Capture the cell that displays the provided text and extract its [X, Y] central coordinate. 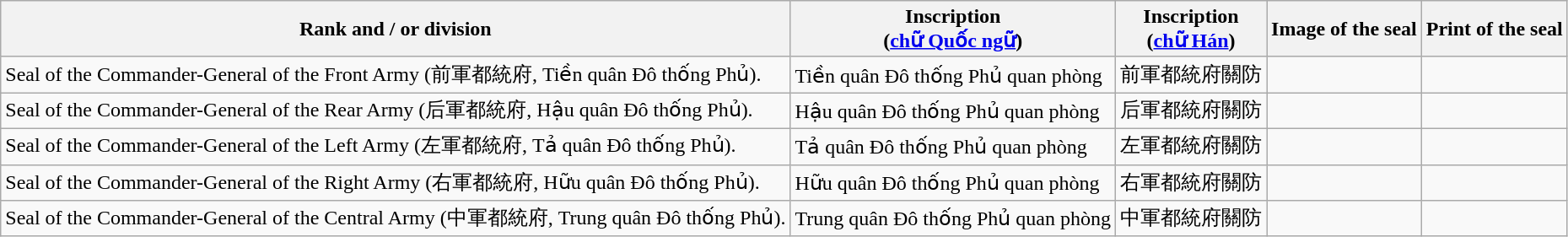
右軍都統府關防 [1191, 182]
Seal of the Commander-General of the Rear Army (后軍都統府, Hậu quân Đô thống Phủ). [396, 111]
Inscription(chữ Quốc ngữ) [953, 29]
Rank and / or division [396, 29]
Seal of the Commander-General of the Front Army (前軍都統府, Tiền quân Đô thống Phủ). [396, 74]
Tả quân Đô thống Phủ quan phòng [953, 147]
Image of the seal [1344, 29]
前軍都統府關防 [1191, 74]
后軍都統府關防 [1191, 111]
Tiền quân Đô thống Phủ quan phòng [953, 74]
Hữu quân Đô thống Phủ quan phòng [953, 182]
Seal of the Commander-General of the Right Army (右軍都統府, Hữu quân Đô thống Phủ). [396, 182]
Inscription(chữ Hán) [1191, 29]
Trung quân Đô thống Phủ quan phòng [953, 219]
中軍都統府關防 [1191, 219]
Seal of the Commander-General of the Central Army (中軍都統府, Trung quân Đô thống Phủ). [396, 219]
Seal of the Commander-General of the Left Army (左軍都統府, Tả quân Đô thống Phủ). [396, 147]
Print of the seal [1495, 29]
Hậu quân Đô thống Phủ quan phòng [953, 111]
左軍都統府關防 [1191, 147]
